Scan for the cell matching the given text and deliver its [x, y] coordinate at center. 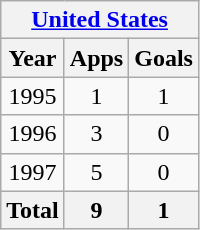
Goals [164, 58]
Year [33, 58]
5 [96, 172]
Total [33, 210]
Apps [96, 58]
1997 [33, 172]
1996 [33, 134]
United States [100, 20]
9 [96, 210]
3 [96, 134]
1995 [33, 96]
